Locate the cell with the specified text and output its (x, y) center coordinate. 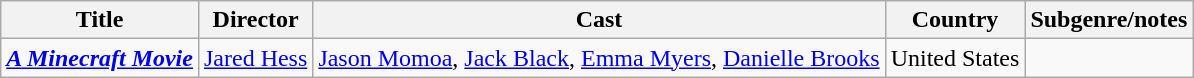
Jared Hess (255, 58)
Jason Momoa, Jack Black, Emma Myers, Danielle Brooks (599, 58)
Title (100, 20)
A Minecraft Movie (100, 58)
Cast (599, 20)
United States (955, 58)
Subgenre/notes (1109, 20)
Director (255, 20)
Country (955, 20)
